Find where the given text appears and provide that cell's center as (X, Y) coordinate. 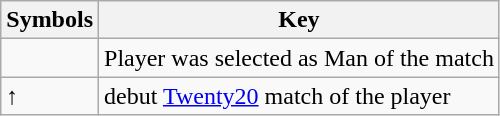
Player was selected as Man of the match (300, 58)
↑ (50, 96)
Symbols (50, 20)
debut Twenty20 match of the player (300, 96)
Key (300, 20)
